From the cell containing the given text, extract its center point as (x, y) coordinate. 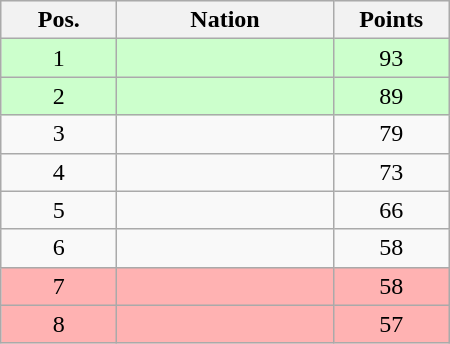
79 (391, 134)
Nation (225, 20)
57 (391, 324)
3 (59, 134)
89 (391, 96)
2 (59, 96)
Points (391, 20)
1 (59, 58)
5 (59, 210)
4 (59, 172)
7 (59, 286)
6 (59, 248)
93 (391, 58)
66 (391, 210)
Pos. (59, 20)
8 (59, 324)
73 (391, 172)
